Detect which cell encompasses the target text, then output its (x, y) center coordinate. 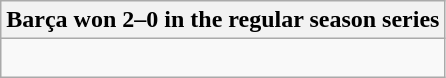
Barça won 2–0 in the regular season series (223, 20)
